Identify which cell holds the provided text, then report its [x, y] central coordinate. 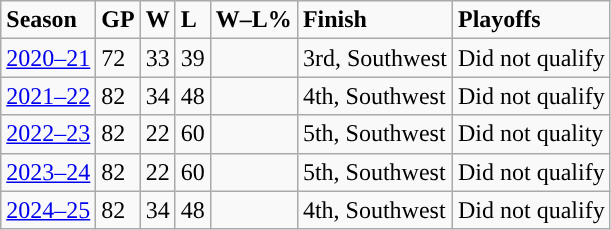
2021–22 [48, 96]
W [158, 20]
72 [118, 58]
Playoffs [531, 20]
Season [48, 20]
Finish [374, 20]
2022–23 [48, 134]
GP [118, 20]
L [192, 20]
Did not quality [531, 134]
2020–21 [48, 58]
39 [192, 58]
3rd, Southwest [374, 58]
2024–25 [48, 210]
W–L% [254, 20]
33 [158, 58]
2023–24 [48, 172]
